Detect which cell encompasses the target text, then output its [x, y] center coordinate. 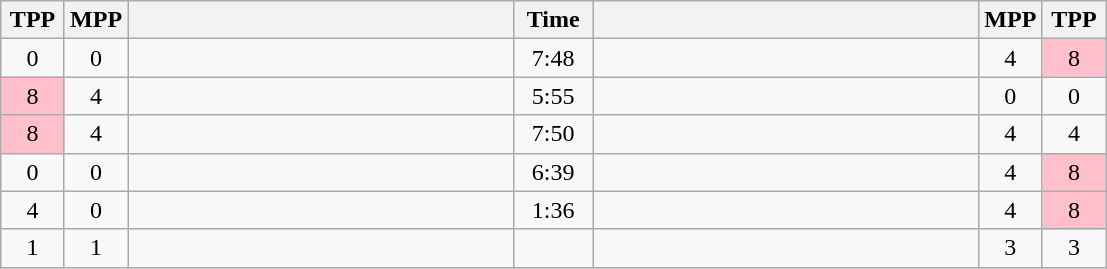
5:55 [554, 96]
7:50 [554, 134]
7:48 [554, 58]
Time [554, 20]
1:36 [554, 210]
6:39 [554, 172]
